Identify which cell holds the provided text, then report its [x, y] central coordinate. 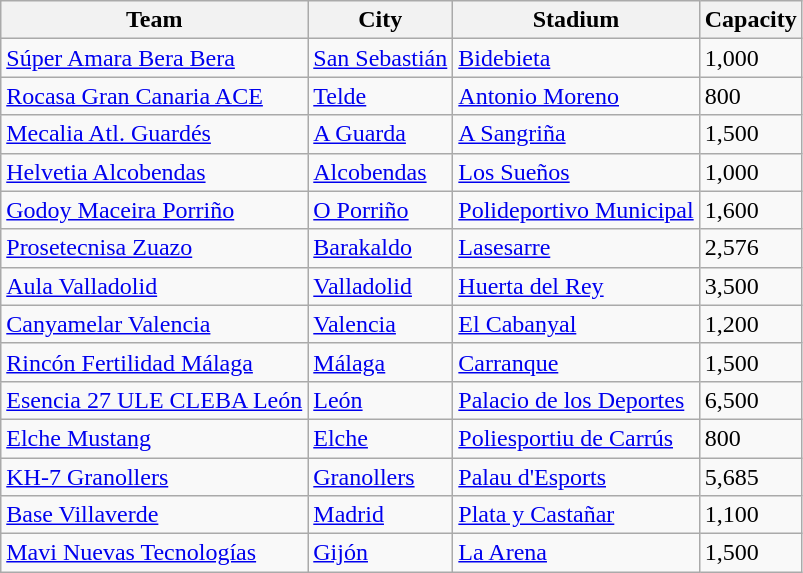
Elche [380, 438]
Mavi Nuevas Tecnologías [154, 553]
Poliesportiu de Carrús [576, 438]
KH-7 Granollers [154, 477]
Madrid [380, 515]
Capacity [750, 20]
Gijón [380, 553]
Bidebieta [576, 58]
A Sangriña [576, 134]
City [380, 20]
Lasesarre [576, 248]
1,200 [750, 324]
Alcobendas [380, 172]
Telde [380, 96]
6,500 [750, 400]
Aula Valladolid [154, 286]
Team [154, 20]
Helvetia Alcobendas [154, 172]
Carranque [576, 362]
León [380, 400]
Rocasa Gran Canaria ACE [154, 96]
Valencia [380, 324]
Palacio de los Deportes [576, 400]
Rincón Fertilidad Málaga [154, 362]
2,576 [750, 248]
A Guarda [380, 134]
Barakaldo [380, 248]
1,100 [750, 515]
1,600 [750, 210]
Súper Amara Bera Bera [154, 58]
Esencia 27 ULE CLEBA León [154, 400]
Canyamelar Valencia [154, 324]
Polideportivo Municipal [576, 210]
Huerta del Rey [576, 286]
Mecalia Atl. Guardés [154, 134]
Prosetecnisa Zuazo [154, 248]
Stadium [576, 20]
3,500 [750, 286]
O Porriño [380, 210]
Los Sueños [576, 172]
San Sebastián [380, 58]
El Cabanyal [576, 324]
Base Villaverde [154, 515]
Godoy Maceira Porriño [154, 210]
Valladolid [380, 286]
Málaga [380, 362]
La Arena [576, 553]
Palau d'Esports [576, 477]
Antonio Moreno [576, 96]
Granollers [380, 477]
5,685 [750, 477]
Elche Mustang [154, 438]
Plata y Castañar [576, 515]
